Return the (x, y) coordinate for the center point of the cell that contains the specified text.  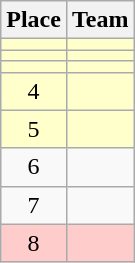
7 (34, 205)
Place (34, 20)
8 (34, 243)
6 (34, 167)
4 (34, 91)
5 (34, 129)
Team (100, 20)
